From the cell containing the given text, extract its center point as (X, Y) coordinate. 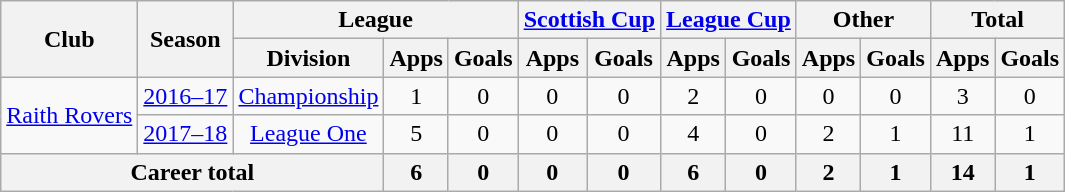
Scottish Cup (589, 20)
League One (308, 134)
Club (70, 39)
3 (962, 96)
Career total (192, 172)
4 (694, 134)
Season (186, 39)
League Cup (729, 20)
Division (308, 58)
Other (863, 20)
Total (997, 20)
League (376, 20)
Raith Rovers (70, 115)
14 (962, 172)
5 (416, 134)
11 (962, 134)
Championship (308, 96)
2016–17 (186, 96)
2017–18 (186, 134)
